Detect which cell encompasses the target text, then output its [X, Y] center coordinate. 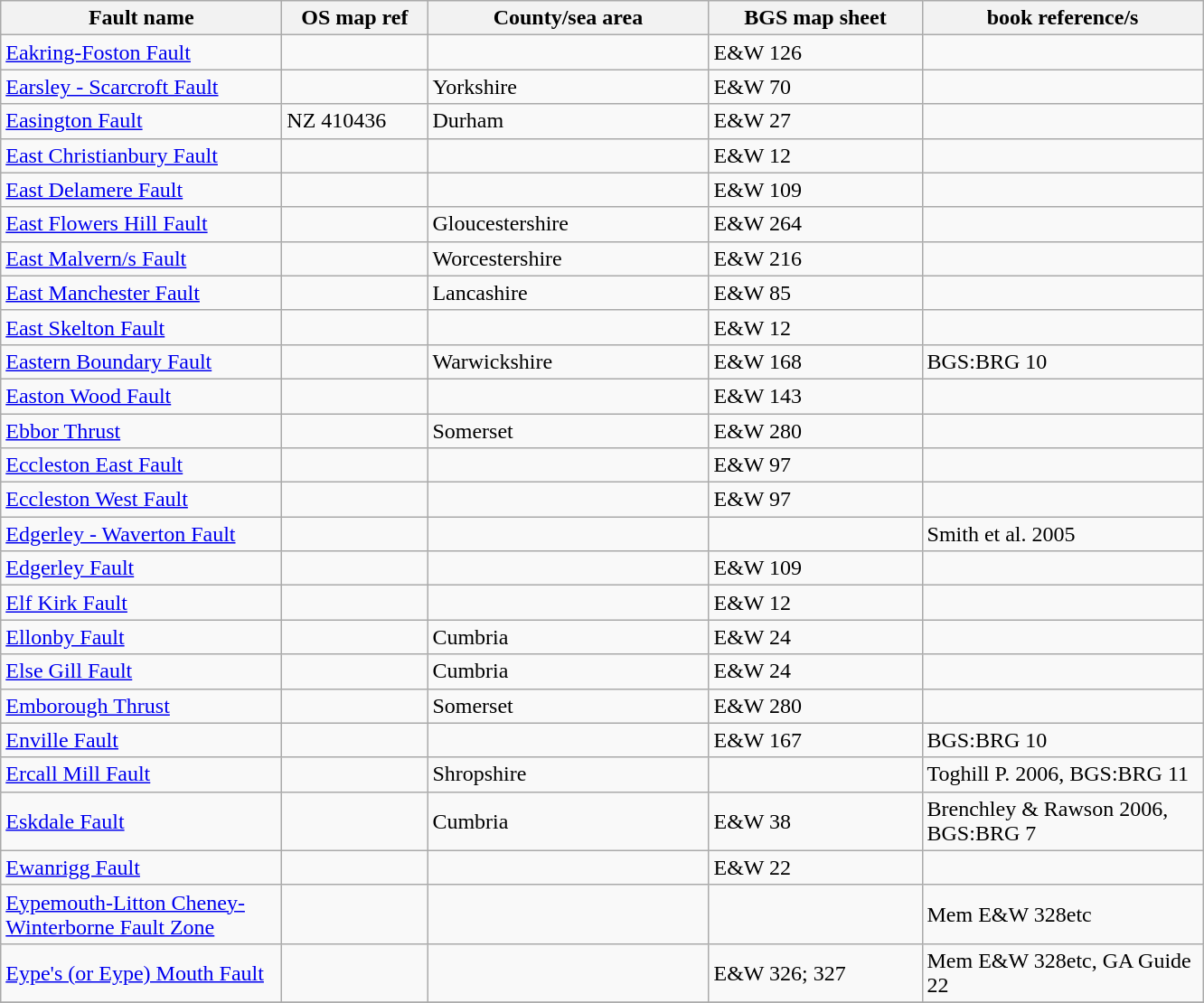
Eastern Boundary Fault [141, 361]
Elf Kirk Fault [141, 603]
East Skelton Fault [141, 327]
E&W 143 [815, 396]
E&W 85 [815, 293]
E&W 168 [815, 361]
County/sea area [568, 18]
Ellonby Fault [141, 637]
E&W 216 [815, 258]
E&W 22 [815, 867]
NZ 410436 [354, 121]
E&W 264 [815, 224]
Toghill P. 2006, BGS:BRG 11 [1063, 774]
Enville Fault [141, 740]
Ewanrigg Fault [141, 867]
BGS map sheet [815, 18]
Worcestershire [568, 258]
Eskdale Fault [141, 820]
Edgerley Fault [141, 568]
East Manchester Fault [141, 293]
Eype's (or Eype) Mouth Fault [141, 972]
East Christianbury Fault [141, 155]
Yorkshire [568, 87]
E&W 38 [815, 820]
Eccleston West Fault [141, 500]
Eakring-Foston Fault [141, 52]
Brenchley & Rawson 2006, BGS:BRG 7 [1063, 820]
Eccleston East Fault [141, 465]
Fault name [141, 18]
Durham [568, 121]
Eypemouth-Litton Cheney-Winterborne Fault Zone [141, 914]
Shropshire [568, 774]
Edgerley - Waverton Fault [141, 534]
OS map ref [354, 18]
E&W 167 [815, 740]
E&W 326; 327 [815, 972]
East Malvern/s Fault [141, 258]
East Delamere Fault [141, 190]
Easton Wood Fault [141, 396]
E&W 126 [815, 52]
Easington Fault [141, 121]
Mem E&W 328etc [1063, 914]
Else Gill Fault [141, 671]
Warwickshire [568, 361]
book reference/s [1063, 18]
Smith et al. 2005 [1063, 534]
East Flowers Hill Fault [141, 224]
Ercall Mill Fault [141, 774]
Earsley - Scarcroft Fault [141, 87]
Mem E&W 328etc, GA Guide 22 [1063, 972]
Gloucestershire [568, 224]
E&W 70 [815, 87]
E&W 27 [815, 121]
Lancashire [568, 293]
Emborough Thrust [141, 706]
Ebbor Thrust [141, 431]
